Extract the [x, y] coordinate from the center of the cell holding the provided text.  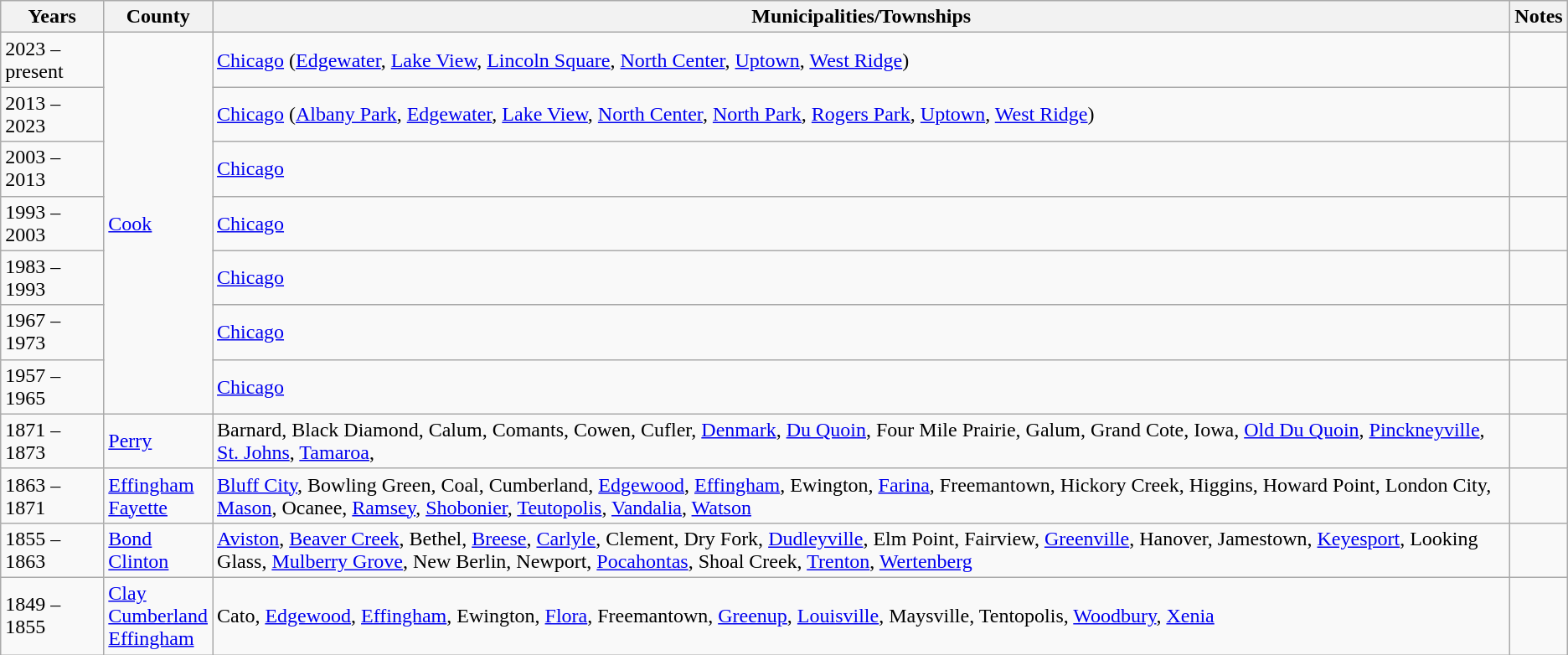
2013 – 2023 [52, 114]
Chicago (Albany Park, Edgewater, Lake View, North Center, North Park, Rogers Park, Uptown, West Ridge) [861, 114]
Cook [158, 223]
1855 – 1863 [52, 549]
1993 – 2003 [52, 223]
Perry [158, 441]
Notes [1539, 17]
1863 – 1871 [52, 496]
Municipalities/Townships [861, 17]
ClayCumberlandEffingham [158, 616]
County [158, 17]
1849 – 1855 [52, 616]
1871 – 1873 [52, 441]
EffinghamFayette [158, 496]
2023 – present [52, 60]
1957 – 1965 [52, 387]
Cato, Edgewood, Effingham, Ewington, Flora, Freemantown, Greenup, Louisville, Maysville, Tentopolis, Woodbury, Xenia [861, 616]
Chicago (Edgewater, Lake View, Lincoln Square, North Center, Uptown, West Ridge) [861, 60]
2003 – 2013 [52, 169]
BondClinton [158, 549]
1983 – 1993 [52, 278]
1967 – 1973 [52, 332]
Years [52, 17]
